Determine the [X, Y] coordinate at the center of the cell enclosing the given text.  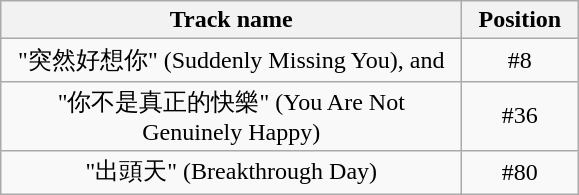
Position [520, 20]
#8 [520, 60]
"你不是真正的快樂" (You Are Not Genuinely Happy) [232, 116]
#36 [520, 116]
"突然好想你" (Suddenly Missing You), and [232, 60]
Track name [232, 20]
#80 [520, 172]
"出頭天" (Breakthrough Day) [232, 172]
